Pinpoint the cell where the given text exists, returning its [X, Y] midpoint coordinate. 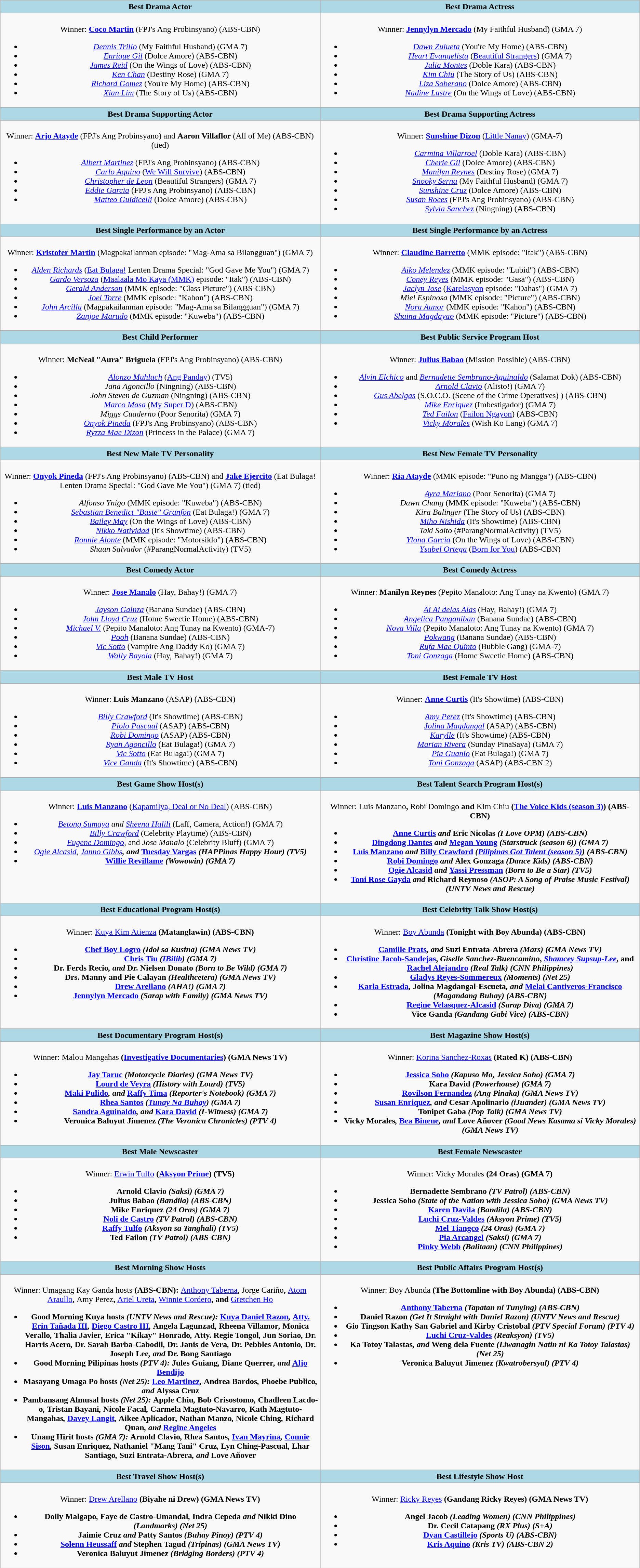
Best Drama Supporting Actor [160, 114]
Best Game Show Host(s) [160, 784]
Best Public Service Program Host [480, 337]
Best Magazine Show Host(s) [480, 1035]
Best Drama Actor [160, 7]
Best Male Newscaster [160, 1151]
Best Celebrity Talk Show Host(s) [480, 910]
Best Drama Supporting Actress [480, 114]
Best Talent Search Program Host(s) [480, 784]
Best Documentary Program Host(s) [160, 1035]
Best New Male TV Personality [160, 453]
Best Lifestyle Show Host [480, 1476]
Best Female Newscaster [480, 1151]
Best Morning Show Hosts [160, 1268]
Best Child Performer [160, 337]
Best Comedy Actress [480, 570]
Best Travel Show Host(s) [160, 1476]
Best Drama Actress [480, 7]
Best Public Affairs Program Host(s) [480, 1268]
Best New Female TV Personality [480, 453]
Best Single Performance by an Actress [480, 230]
Best Single Performance by an Actor [160, 230]
Best Male TV Host [160, 677]
Best Female TV Host [480, 677]
Best Educational Program Host(s) [160, 910]
Best Comedy Actor [160, 570]
